Determine the [x, y] coordinate at the center of the cell enclosing the given text.  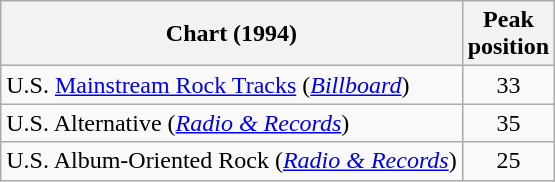
U.S. Mainstream Rock Tracks (Billboard) [232, 85]
Peakposition [508, 34]
33 [508, 85]
U.S. Album-Oriented Rock (Radio & Records) [232, 161]
25 [508, 161]
U.S. Alternative (Radio & Records) [232, 123]
Chart (1994) [232, 34]
35 [508, 123]
